From the cell containing the given text, extract its center point as (x, y) coordinate. 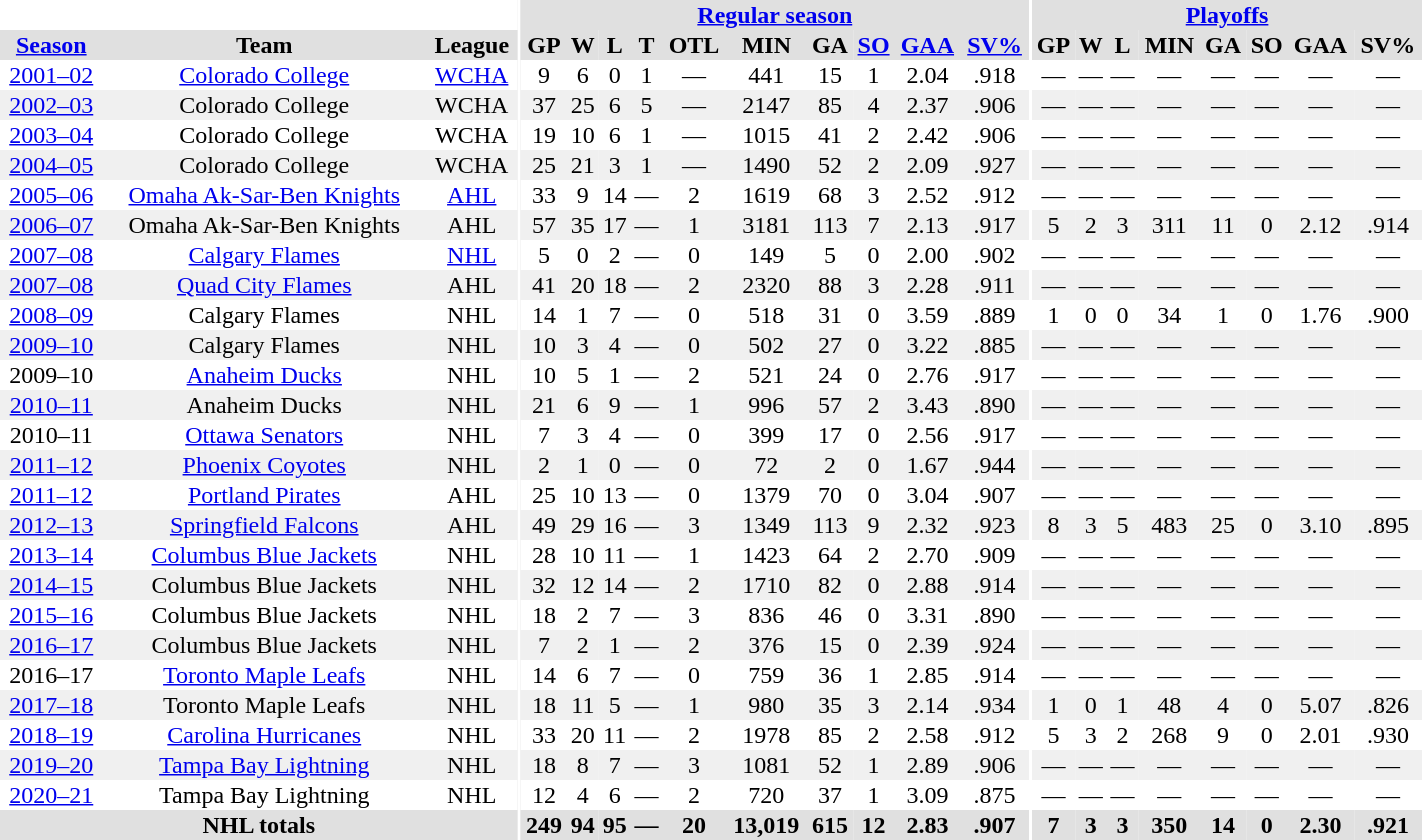
.923 (995, 525)
2019–20 (52, 765)
34 (1169, 315)
521 (766, 375)
1.76 (1320, 315)
46 (830, 615)
1978 (766, 735)
2004–05 (52, 165)
2.32 (927, 525)
2.89 (927, 765)
NHL totals (259, 825)
.895 (1388, 525)
3.43 (927, 405)
2017–18 (52, 705)
.875 (995, 795)
2020–21 (52, 795)
36 (830, 675)
.944 (995, 465)
19 (544, 135)
502 (766, 345)
64 (830, 555)
720 (766, 795)
441 (766, 75)
28 (544, 555)
Springfield Falcons (264, 525)
.927 (995, 165)
29 (583, 525)
Quad City Flames (264, 285)
2.01 (1320, 735)
2005–06 (52, 195)
1710 (766, 585)
2147 (766, 105)
759 (766, 675)
.924 (995, 645)
2.70 (927, 555)
2.04 (927, 75)
27 (830, 345)
399 (766, 435)
3.10 (1320, 525)
.885 (995, 345)
31 (830, 315)
3.04 (927, 495)
2.76 (927, 375)
Ottawa Senators (264, 435)
1423 (766, 555)
2.00 (927, 255)
2.83 (927, 825)
2003–04 (52, 135)
268 (1169, 735)
.902 (995, 255)
1015 (766, 135)
.911 (995, 285)
.921 (1388, 825)
Playoffs (1227, 15)
82 (830, 585)
2.58 (927, 735)
3.59 (927, 315)
48 (1169, 705)
Portland Pirates (264, 495)
1619 (766, 195)
2013–14 (52, 555)
249 (544, 825)
5.07 (1320, 705)
3.09 (927, 795)
Season (52, 45)
2012–13 (52, 525)
Team (264, 45)
2001–02 (52, 75)
2002–03 (52, 105)
350 (1169, 825)
49 (544, 525)
.918 (995, 75)
483 (1169, 525)
24 (830, 375)
Regular season (775, 15)
3181 (766, 225)
311 (1169, 225)
70 (830, 495)
13 (615, 495)
996 (766, 405)
.934 (995, 705)
72 (766, 465)
2.85 (927, 675)
836 (766, 615)
1.67 (927, 465)
2015–16 (52, 615)
2.09 (927, 165)
2.39 (927, 645)
1349 (766, 525)
32 (544, 585)
2.56 (927, 435)
376 (766, 645)
2320 (766, 285)
2006–07 (52, 225)
615 (830, 825)
3.22 (927, 345)
2014–15 (52, 585)
2.37 (927, 105)
68 (830, 195)
1379 (766, 495)
13,019 (766, 825)
2.28 (927, 285)
Carolina Hurricanes (264, 735)
League (472, 45)
2.13 (927, 225)
2008–09 (52, 315)
2.52 (927, 195)
OTL (694, 45)
2018–19 (52, 735)
3.31 (927, 615)
Phoenix Coyotes (264, 465)
.930 (1388, 735)
2.88 (927, 585)
.826 (1388, 705)
.909 (995, 555)
149 (766, 255)
2.42 (927, 135)
16 (615, 525)
1081 (766, 765)
95 (615, 825)
1490 (766, 165)
2.30 (1320, 825)
.900 (1388, 315)
88 (830, 285)
T (647, 45)
980 (766, 705)
94 (583, 825)
518 (766, 315)
.889 (995, 315)
2.12 (1320, 225)
2.14 (927, 705)
